Extract the [x, y] coordinate from the center of the cell holding the provided text.  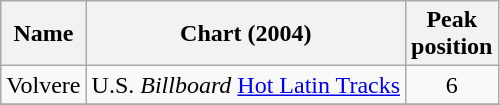
Peakposition [452, 34]
Name [44, 34]
Chart (2004) [246, 34]
Volvere [44, 85]
6 [452, 85]
U.S. Billboard Hot Latin Tracks [246, 85]
